Find where the given text appears and provide that cell's center as [x, y] coordinate. 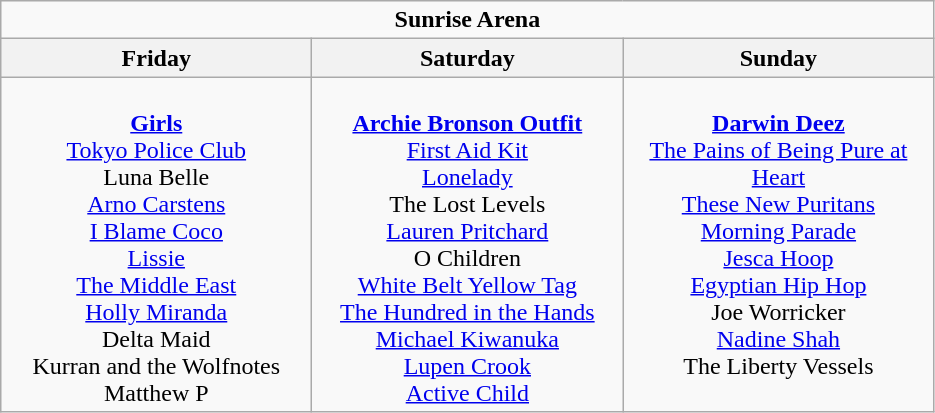
Friday [156, 58]
Sunday [778, 58]
Girls Tokyo Police Club Luna Belle Arno Carstens I Blame Coco Lissie The Middle East Holly Miranda Delta Maid Kurran and the Wolfnotes Matthew P [156, 244]
Saturday [468, 58]
Sunrise Arena [468, 20]
